Capture the cell that displays the provided text and extract its (X, Y) central coordinate. 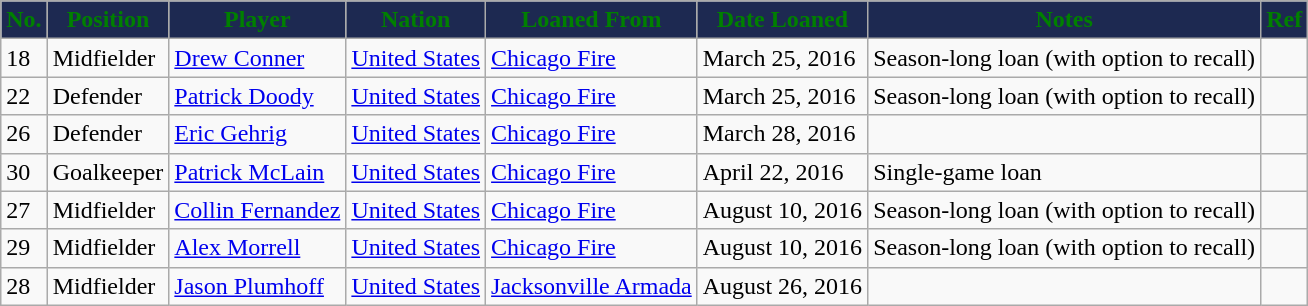
Notes (1064, 20)
Ref (1284, 20)
Collin Fernandez (258, 210)
Alex Morrell (258, 248)
Single-game loan (1064, 172)
No. (24, 20)
Eric Gehrig (258, 134)
April 22, 2016 (782, 172)
29 (24, 248)
26 (24, 134)
Loaned From (592, 20)
Nation (416, 20)
Patrick McLain (258, 172)
30 (24, 172)
August 26, 2016 (782, 286)
March 28, 2016 (782, 134)
18 (24, 58)
Position (108, 20)
Player (258, 20)
Goalkeeper (108, 172)
Jacksonville Armada (592, 286)
Date Loaned (782, 20)
22 (24, 96)
Patrick Doody (258, 96)
27 (24, 210)
28 (24, 286)
Jason Plumhoff (258, 286)
Drew Conner (258, 58)
